Locate the cell with the specified text and output its [x, y] center coordinate. 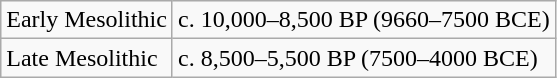
c. 10,000–8,500 BP (9660–7500 BCE) [364, 20]
Early Mesolithic [87, 20]
c. 8,500–5,500 BP (7500–4000 BCE) [364, 58]
Late Mesolithic [87, 58]
